Return (x, y) of the center of cell containing provided text 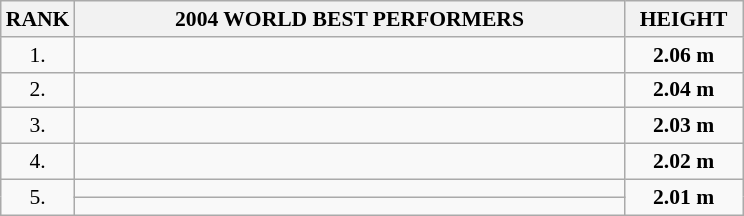
HEIGHT (684, 19)
2.01 m (684, 197)
2004 WORLD BEST PERFORMERS (349, 19)
RANK (38, 19)
1. (38, 55)
2.04 m (684, 90)
2.03 m (684, 126)
2. (38, 90)
3. (38, 126)
2.06 m (684, 55)
2.02 m (684, 162)
4. (38, 162)
5. (38, 197)
